Find where the given text appears and provide that cell's center as (X, Y) coordinate. 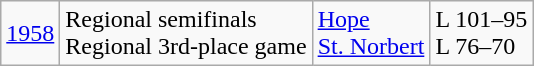
Hope St. Norbert (371, 34)
L 101–95L 76–70 (482, 34)
1958 (30, 34)
Regional semifinalsRegional 3rd-place game (186, 34)
